Search for the cell housing the specified text and yield its (X, Y) center coordinate. 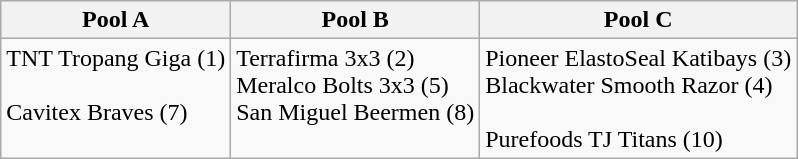
TNT Tropang Giga (1) Cavitex Braves (7) (116, 98)
Pioneer ElastoSeal Katibays (3) Blackwater Smooth Razor (4) Purefoods TJ Titans (10) (638, 98)
Pool A (116, 20)
Terrafirma 3x3 (2) Meralco Bolts 3x3 (5) San Miguel Beermen (8) (356, 98)
Pool B (356, 20)
Pool C (638, 20)
